Detect which cell encompasses the target text, then output its (X, Y) center coordinate. 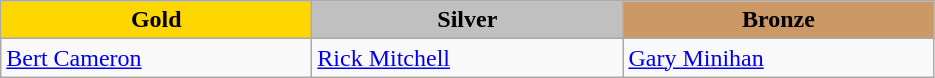
Bronze (778, 20)
Silver (468, 20)
Gold (156, 20)
Gary Minihan (778, 58)
Bert Cameron (156, 58)
Rick Mitchell (468, 58)
